Locate the cell with the specified text and output its [X, Y] center coordinate. 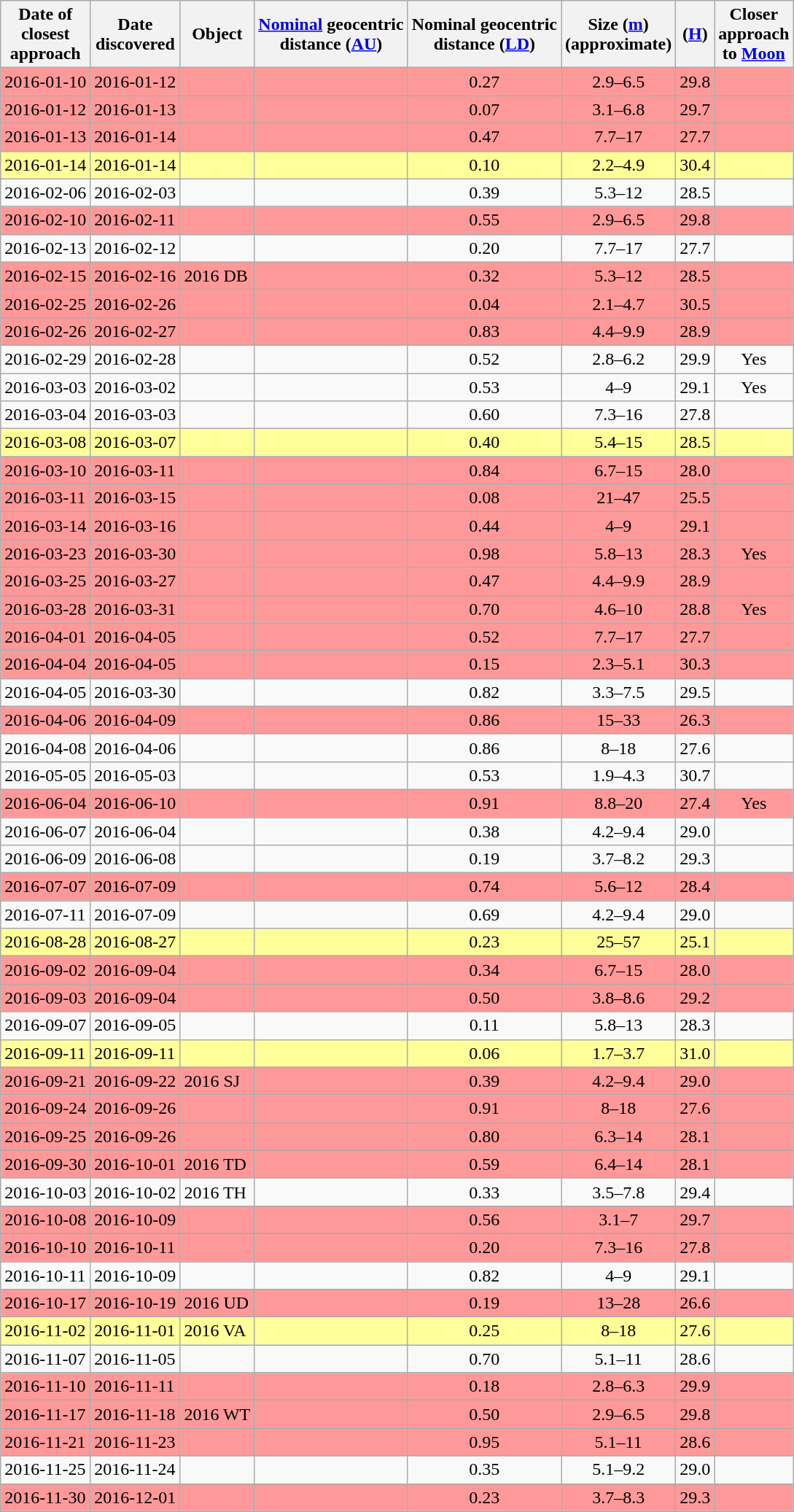
Object [217, 34]
5.1–9.2 [618, 1470]
0.69 [484, 915]
2016-12-01 [136, 1497]
0.06 [484, 1053]
2016-09-02 [45, 970]
2016-11-17 [45, 1414]
2016-02-10 [45, 220]
0.60 [484, 415]
2016 VA [217, 1331]
8.8–20 [618, 803]
28.4 [696, 887]
2016-11-05 [136, 1359]
0.95 [484, 1442]
3.7–8.3 [618, 1497]
2.1–4.7 [618, 303]
2016-11-30 [45, 1497]
3.3–7.5 [618, 692]
2016-04-08 [45, 748]
29.2 [696, 998]
26.3 [696, 720]
2016-04-01 [45, 637]
Size (m)(approximate) [618, 34]
2016-03-02 [136, 387]
2016-06-07 [45, 831]
2016 DB [217, 276]
2016-05-05 [45, 775]
1.7–3.7 [618, 1053]
2016-01-10 [45, 82]
1.9–4.3 [618, 775]
0.04 [484, 303]
2016-08-28 [45, 942]
2016-11-24 [136, 1470]
2016-03-10 [45, 470]
0.44 [484, 526]
0.74 [484, 887]
2016-06-09 [45, 859]
2016-11-21 [45, 1442]
2016-02-06 [45, 193]
2016-03-08 [45, 443]
6.4–14 [618, 1164]
2016-02-11 [136, 220]
2016-10-08 [45, 1220]
2016-03-15 [136, 498]
Date ofclosestapproach [45, 34]
5.4–15 [618, 443]
Datediscovered [136, 34]
2016-03-25 [45, 581]
2016-03-14 [45, 526]
Nominal geocentricdistance (AU) [331, 34]
3.5–7.8 [618, 1192]
2016-02-25 [45, 303]
30.5 [696, 303]
2016-02-12 [136, 248]
0.07 [484, 109]
28.8 [696, 609]
2016-10-10 [45, 1247]
5.6–12 [618, 887]
25.1 [696, 942]
15–33 [618, 720]
0.83 [484, 331]
2016-02-28 [136, 359]
0.40 [484, 443]
2016-03-16 [136, 526]
2016-02-27 [136, 331]
27.4 [696, 803]
2016-10-03 [45, 1192]
Nominal geocentricdistance (LD) [484, 34]
30.7 [696, 775]
0.34 [484, 970]
0.25 [484, 1331]
2016-09-24 [45, 1109]
2016 TH [217, 1192]
2016-11-23 [136, 1442]
2016-03-07 [136, 443]
2016-04-04 [45, 664]
6.3–14 [618, 1136]
2016 TD [217, 1164]
2016-02-29 [45, 359]
2016 WT [217, 1414]
2016-03-04 [45, 415]
25–57 [618, 942]
2016-10-01 [136, 1164]
2.2–4.9 [618, 165]
2016-09-07 [45, 1026]
3.1–6.8 [618, 109]
2016-04-09 [136, 720]
2016-10-02 [136, 1192]
2016-02-03 [136, 193]
30.4 [696, 165]
2016-08-27 [136, 942]
2016-06-10 [136, 803]
0.55 [484, 220]
2016-11-11 [136, 1387]
3.7–8.2 [618, 859]
0.35 [484, 1470]
(H) [696, 34]
0.10 [484, 165]
2016-03-28 [45, 609]
0.59 [484, 1164]
0.33 [484, 1192]
2016-06-08 [136, 859]
29.4 [696, 1192]
2016-07-07 [45, 887]
2016-11-02 [45, 1331]
0.11 [484, 1026]
2016 SJ [217, 1081]
30.3 [696, 664]
2016-09-03 [45, 998]
2016-11-18 [136, 1414]
0.32 [484, 276]
0.56 [484, 1220]
3.1–7 [618, 1220]
2016-09-21 [45, 1081]
29.5 [696, 692]
0.08 [484, 498]
0.18 [484, 1387]
2016-09-22 [136, 1081]
2.8–6.3 [618, 1387]
2016-02-15 [45, 276]
2016-09-30 [45, 1164]
2016-05-03 [136, 775]
2016-10-19 [136, 1303]
2.8–6.2 [618, 359]
0.15 [484, 664]
3.8–8.6 [618, 998]
0.27 [484, 82]
2016-09-25 [45, 1136]
31.0 [696, 1053]
26.6 [696, 1303]
2016-02-16 [136, 276]
21–47 [618, 498]
2016-11-07 [45, 1359]
2016-11-25 [45, 1470]
0.84 [484, 470]
Closerapproachto Moon [754, 34]
2016-11-01 [136, 1331]
0.80 [484, 1136]
2016-02-13 [45, 248]
2016-03-23 [45, 554]
4.6–10 [618, 609]
13–28 [618, 1303]
2016 UD [217, 1303]
2016-03-31 [136, 609]
2016-11-10 [45, 1387]
2016-09-05 [136, 1026]
2016-03-27 [136, 581]
0.98 [484, 554]
2016-07-11 [45, 915]
0.38 [484, 831]
25.5 [696, 498]
2.3–5.1 [618, 664]
2016-10-17 [45, 1303]
